Extract the [x, y] coordinate from the center of the cell holding the provided text.  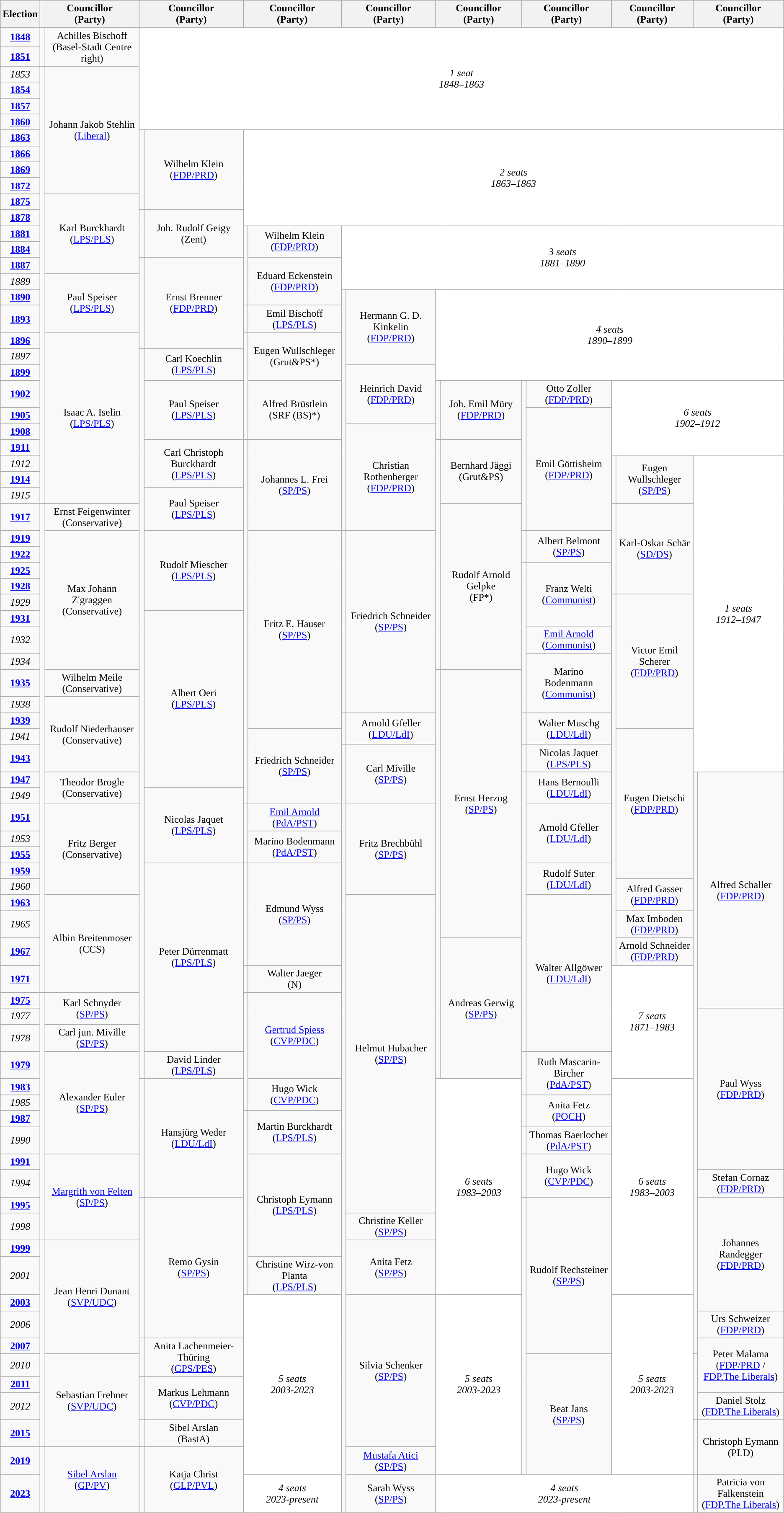
1934 [20, 661]
2010 [20, 1365]
1932 [20, 640]
1983 [20, 1087]
Johannes Randegger(FDP/PRD) [741, 1254]
1991 [20, 1162]
1925 [20, 571]
2011 [20, 1384]
Urs Schweizer(FDP/PRD) [741, 1325]
Sarah Wyss(SP/PS) [391, 1493]
1987 [20, 1118]
1917 [20, 517]
Karl Burckhardt(LPS/PLS) [92, 233]
David Linder(LPS/PLS) [193, 1065]
Alexander Euler(SP/PS) [92, 1102]
1896 [20, 341]
Fritz Berger(Conservative) [92, 849]
Hansjürg Weder(LDU/LdI) [193, 1138]
1990 [20, 1140]
1899 [20, 372]
1889 [20, 281]
Alfred Brüstlein(SRF (BS)*) [295, 410]
Stefan Cornaz(FDP/PRD) [741, 1184]
Thomas Baerlocher(PdA/PST) [569, 1140]
Rudolf Arnold Gelpke(FP*) [481, 586]
Victor Emil Scherer(FDP/PRD) [655, 661]
1887 [20, 266]
Walter Muschg(LDU/LdI) [569, 728]
1902 [20, 394]
Johannes L. Frei(SP/PS) [295, 485]
2012 [20, 1406]
Martin Burckhardt(LPS/PLS) [295, 1132]
Eugen Dietschi(FDP/PRD) [655, 803]
1905 [20, 416]
1878 [20, 217]
1875 [20, 201]
Ruth Mascarin-Bircher(PdA/PST) [569, 1073]
1943 [20, 758]
Christoph Eymann(PLD) [741, 1447]
Anita Fetz(SP/PS) [391, 1268]
Isaac A. Iselin(LPS/PLS) [92, 418]
Eduard Eckenstein(FDP/PRD) [295, 281]
1911 [20, 447]
Rudolf Suter(LDU/LdI) [569, 879]
Emil Arnold(Communist) [569, 640]
Emil Arnold(PdA/PST) [295, 817]
Albert Oeri(LPS/PLS) [193, 699]
1967 [20, 952]
Sebastian Frehner(SVP/UDC) [92, 1400]
Carl Miville(SP/PS) [391, 774]
2023 [20, 1493]
1908 [20, 431]
1939 [20, 720]
Sibel Arslan(GP/PV) [92, 1479]
1922 [20, 555]
Theodor Brogle(Conservative) [92, 787]
1872 [20, 186]
Daniel Stolz(FDP.The Liberals) [741, 1406]
1938 [20, 705]
1931 [20, 618]
Achilles Bischoff(Basel-Stadt Centre right) [92, 47]
Ernst Brenner(FDP/PRD) [193, 303]
Helmut Hubacher(SP/PS) [391, 1054]
Christoph Eymann(LPS/PLS) [295, 1205]
Emil Bischoff(LPS/PLS) [295, 319]
Carl jun. Miville(SP/PS) [92, 1038]
1863 [20, 138]
1978 [20, 1038]
Alfred Gasser(FDP/PRD) [655, 895]
Peter Malama(FDP/PRD /FDP.The Liberals) [741, 1365]
Katja Christ(GLP/PVL) [193, 1479]
Edmund Wyss(SP/PS) [295, 914]
Albert Belmont(SP/PS) [569, 547]
2001 [20, 1275]
Election [20, 14]
Heinrich David(FDP/PRD) [391, 394]
1947 [20, 780]
Rudolf Niederhauser(Conservative) [92, 734]
Bernhard Jäggi(Grut&PS) [481, 471]
Emil Göttisheim(FDP/PRD) [569, 469]
Marino Bodenmann(Communist) [569, 683]
1949 [20, 795]
Hans Bernoulli(LDU/LdI) [569, 787]
1915 [20, 495]
Franz Welti(Communist) [569, 594]
1919 [20, 539]
1995 [20, 1205]
1959 [20, 871]
Sibel Arslan(BastA) [193, 1433]
1941 [20, 736]
Paul Wyss(FDP/PRD) [741, 1089]
1881 [20, 233]
Karl Schnyder(SP/PS) [92, 1008]
1857 [20, 106]
Joh. Rudolf Geigy(Zent) [193, 233]
Max Johann Z'graggen(Conservative) [92, 600]
Carl Christoph Burckhardt(LPS/PLS) [193, 463]
2007 [20, 1346]
Fritz Brechbühl(SP/PS) [391, 849]
1 seat1848–1863 [462, 79]
Albin Breitenmoser(CCS) [92, 943]
2003 [20, 1303]
Karl-Oskar Schär(SD/DS) [655, 549]
6 seats1902–1912 [698, 418]
Silvia Schenker(SP/PS) [391, 1371]
1897 [20, 356]
1860 [20, 122]
Remo Gysin(SP/PS) [193, 1268]
Max Imboden(FDP/PRD) [655, 924]
2015 [20, 1433]
Johann Jakob Stehlin(Liberal) [92, 130]
Eugen Wullschleger(SP/PS) [655, 479]
1853 [20, 74]
7 seats1871–1983 [652, 1022]
Walter Allgöwer(LDU/LdI) [569, 973]
Markus Lehmann(CVP/PDC) [193, 1398]
1890 [20, 297]
1965 [20, 924]
1977 [20, 1016]
4 seats1890–1899 [610, 335]
1 seats1912–1947 [739, 613]
Andreas Gerwig(SP/PS) [481, 1008]
Jean Henri Dunant(SVP/UDC) [92, 1297]
1851 [20, 57]
1955 [20, 855]
1914 [20, 479]
1994 [20, 1184]
Mustafa Atici(SP/PS) [391, 1460]
1912 [20, 463]
Anita Fetz(POCH) [569, 1110]
Joh. Emil Müry(FDP/PRD) [481, 410]
Christine Keller(SP/PS) [391, 1226]
1866 [20, 154]
1971 [20, 979]
1975 [20, 1000]
2 seats1863–1863 [513, 178]
1953 [20, 839]
Gertrud Spiess(CVP/PDC) [295, 1035]
2019 [20, 1460]
Christian Rothenberger(FDP/PRD) [391, 477]
1960 [20, 887]
1893 [20, 319]
Margrith von Felten(SP/PS) [92, 1197]
Peter Dürrenmatt(LPS/PLS) [193, 958]
Beat Jans(SP/PS) [569, 1414]
1985 [20, 1102]
Walter Jaeger(N) [295, 979]
Ernst Feigenwinter(Conservative) [92, 517]
Ernst Herzog(SP/PS) [481, 803]
Alfred Schaller(FDP/PRD) [741, 890]
Arnold Schneider(FDP/PRD) [655, 952]
1935 [20, 683]
Otto Zoller(FDP/PRD) [569, 394]
Fritz E. Hauser(SP/PS) [295, 630]
Patricia von Falkenstein(FDP.The Liberals) [741, 1493]
Anita Lachenmeier-Thüring(GPS/PES) [193, 1357]
1884 [20, 250]
Rudolf Rechsteiner(SP/PS) [569, 1275]
2006 [20, 1325]
Marino Bodenmann(PdA/PST) [295, 847]
Hermann G. D. Kinkelin(FDP/PRD) [391, 327]
1979 [20, 1065]
1963 [20, 903]
1854 [20, 90]
1848 [20, 37]
1929 [20, 602]
1951 [20, 817]
Carl Koechlin(LPS/PLS) [193, 364]
1869 [20, 170]
1928 [20, 586]
1998 [20, 1226]
3 seats1881–1890 [563, 257]
Wilhelm Meile(Conservative) [92, 683]
Rudolf Miescher(LPS/PLS) [193, 571]
1999 [20, 1248]
Christine Wirz-von Planta(LPS/PLS) [295, 1275]
Eugen Wullschleger(Grut&PS*) [295, 356]
